Provide the (X, Y) coordinate of the cell's center where the given text is located.  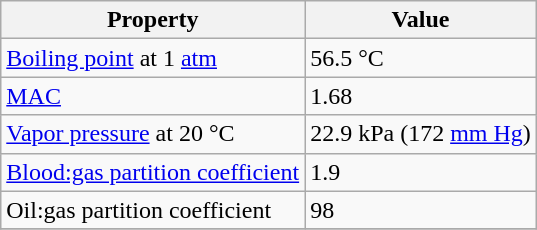
Oil:gas partition coefficient (153, 210)
98 (421, 210)
22.9 kPa (172 mm Hg) (421, 134)
Boiling point at 1 atm (153, 58)
Blood:gas partition coefficient (153, 172)
56.5 °C (421, 58)
Vapor pressure at 20 °C (153, 134)
Value (421, 20)
1.68 (421, 96)
MAC (153, 96)
Property (153, 20)
1.9 (421, 172)
